For the text-containing cell, return its midpoint in (X, Y) coordinate format. 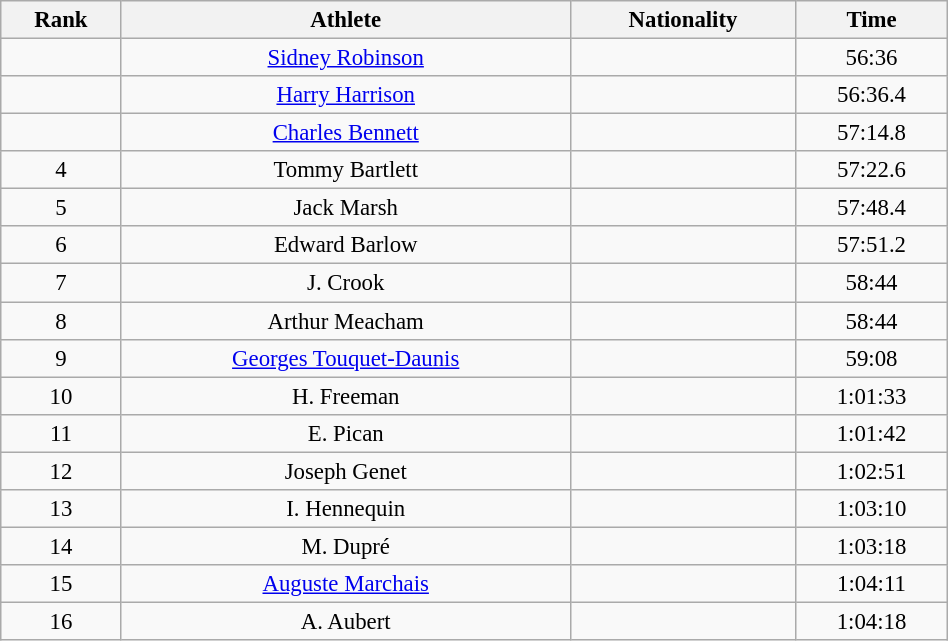
9 (61, 358)
59:08 (872, 358)
Athlete (346, 20)
56:36.4 (872, 95)
Arthur Meacham (346, 321)
Jack Marsh (346, 208)
Sidney Robinson (346, 58)
1:01:42 (872, 433)
6 (61, 245)
Georges Touquet-Daunis (346, 358)
14 (61, 546)
1:03:10 (872, 509)
H. Freeman (346, 396)
57:51.2 (872, 245)
1:02:51 (872, 471)
10 (61, 396)
56:36 (872, 58)
15 (61, 584)
8 (61, 321)
57:22.6 (872, 170)
J. Crook (346, 283)
1:03:18 (872, 546)
16 (61, 621)
5 (61, 208)
Charles Bennett (346, 133)
7 (61, 283)
11 (61, 433)
4 (61, 170)
57:14.8 (872, 133)
Edward Barlow (346, 245)
Auguste Marchais (346, 584)
57:48.4 (872, 208)
A. Aubert (346, 621)
12 (61, 471)
E. Pican (346, 433)
M. Dupré (346, 546)
Nationality (683, 20)
1:01:33 (872, 396)
Harry Harrison (346, 95)
1:04:11 (872, 584)
I. Hennequin (346, 509)
Rank (61, 20)
1:04:18 (872, 621)
Time (872, 20)
Tommy Bartlett (346, 170)
13 (61, 509)
Joseph Genet (346, 471)
